Determine the (X, Y) coordinate at the center of the cell enclosing the given text.  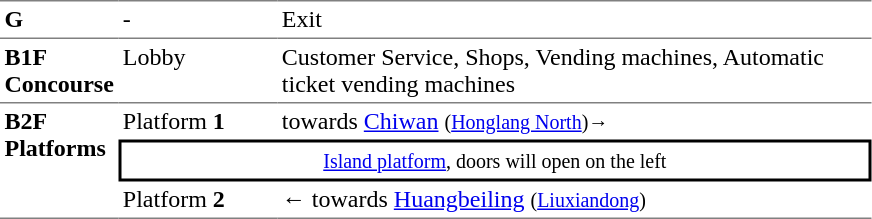
Island platform, doors will open on the left (494, 161)
- (198, 19)
towards Chiwan (Honglang North)→ (574, 122)
Platform 1 (198, 122)
B1FConcourse (59, 71)
Lobby (198, 71)
G (59, 19)
Exit (574, 19)
Customer Service, Shops, Vending machines, Automatic ticket vending machines (574, 71)
